Provide the (x, y) coordinate of the cell's center where the given text is located.  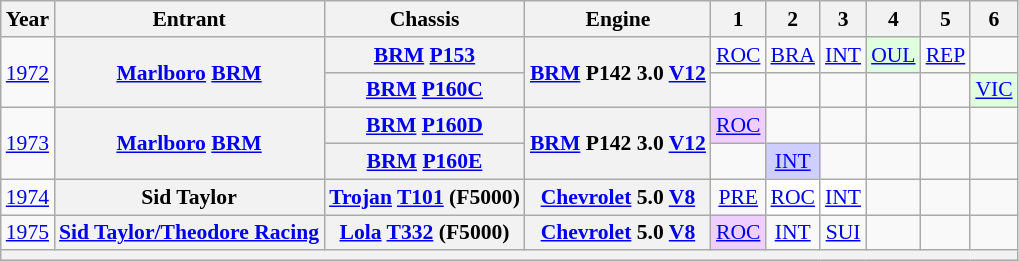
Lola T332 (F5000) (424, 233)
2 (792, 19)
1975 (28, 233)
Entrant (189, 19)
Sid Taylor/Theodore Racing (189, 233)
6 (994, 19)
1973 (28, 144)
VIC (994, 90)
Sid Taylor (189, 197)
3 (843, 19)
BRM P160C (424, 90)
Year (28, 19)
OUL (893, 55)
1974 (28, 197)
BRM P160D (424, 126)
1972 (28, 72)
BRM P153 (424, 55)
4 (893, 19)
SUI (843, 233)
PRE (738, 197)
1 (738, 19)
Engine (618, 19)
Chassis (424, 19)
Trojan T101 (F5000) (424, 197)
BRA (792, 55)
REP (946, 55)
5 (946, 19)
BRM P160E (424, 162)
